Identify which cell holds the provided text, then report its [x, y] central coordinate. 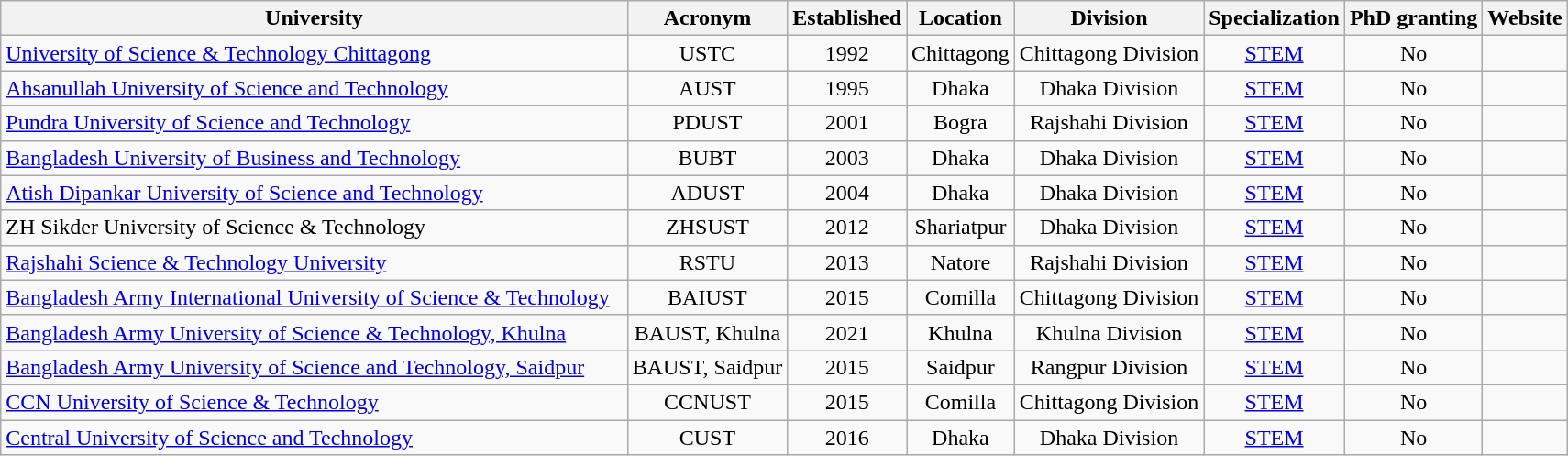
Ahsanullah University of Science and Technology [314, 88]
Central University of Science and Technology [314, 438]
Chittagong [961, 53]
Khulna Division [1109, 332]
ZHSUST [708, 228]
2003 [847, 158]
2016 [847, 438]
1995 [847, 88]
Bangladesh Army University of Science & Technology, Khulna [314, 332]
1992 [847, 53]
Bangladesh University of Business and Technology [314, 158]
University [314, 18]
CCNUST [708, 402]
Atish Dipankar University of Science and Technology [314, 193]
Bogra [961, 123]
PDUST [708, 123]
Saidpur [961, 367]
Location [961, 18]
Specialization [1275, 18]
PhD granting [1413, 18]
Website [1525, 18]
Acronym [708, 18]
2012 [847, 228]
Bangladesh Army International University of Science & Technology [314, 297]
Established [847, 18]
USTC [708, 53]
Rangpur Division [1109, 367]
University of Science & Technology Chittagong [314, 53]
BUBT [708, 158]
2004 [847, 193]
RSTU [708, 262]
CUST [708, 438]
CCN University of Science & Technology [314, 402]
ZH Sikder University of Science & Technology [314, 228]
2021 [847, 332]
Pundra University of Science and Technology [314, 123]
BAIUST [708, 297]
AUST [708, 88]
Shariatpur [961, 228]
Division [1109, 18]
Natore [961, 262]
BAUST, Khulna [708, 332]
Rajshahi Science & Technology University [314, 262]
BAUST, Saidpur [708, 367]
2001 [847, 123]
Bangladesh Army University of Science and Technology, Saidpur [314, 367]
2013 [847, 262]
ADUST [708, 193]
Khulna [961, 332]
